Identify which cell holds the provided text, then report its [x, y] central coordinate. 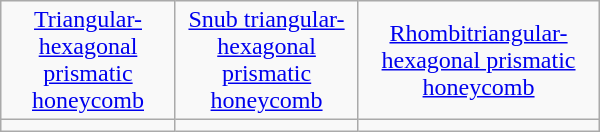
Rhombitriangular-hexagonal prismatic honeycomb [478, 60]
Snub triangular-hexagonal prismatic honeycomb [266, 60]
Triangular-hexagonal prismatic honeycomb [88, 60]
